Extract the (X, Y) coordinate from the center of the cell holding the provided text.  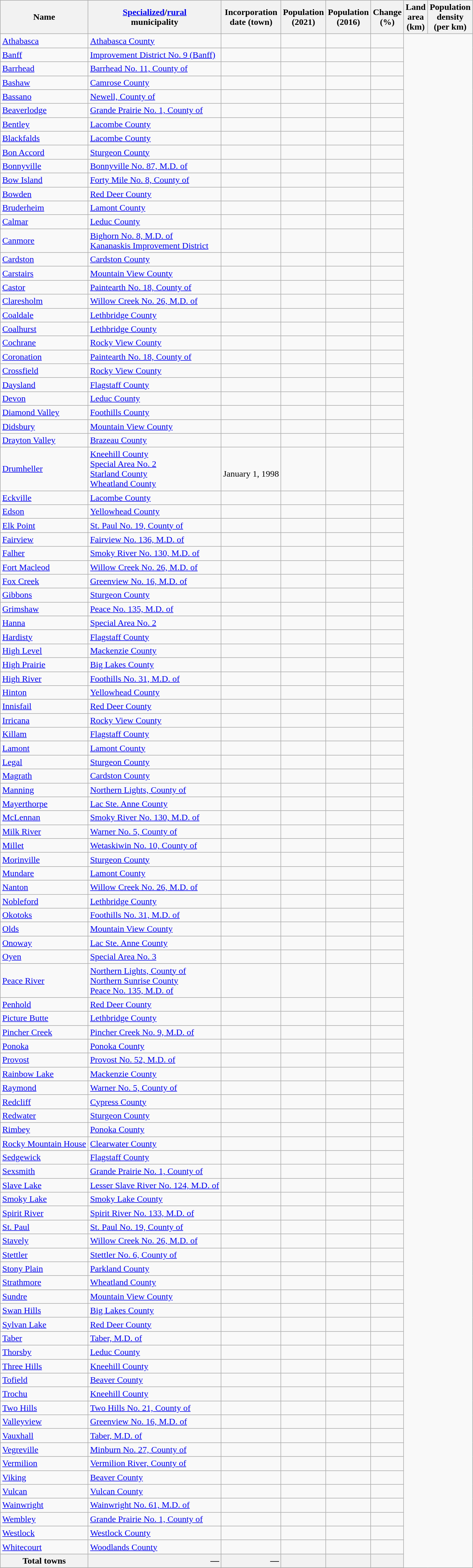
Taber (44, 1338)
Vulcan (44, 1491)
Change(%) (387, 17)
Foothills County (155, 412)
Improvement District No. 9 (Banff) (155, 55)
Picture Butte (44, 1018)
Gibbons (44, 595)
Two Hills No. 21, County of (155, 1408)
Redwater (44, 1116)
Beaverlodge (44, 110)
Pincher Creek (44, 1032)
Killam (44, 734)
Westlock (44, 1533)
Cochrane (44, 343)
Wainwright No. 61, M.D. of (155, 1505)
Sundre (44, 1296)
Coronation (44, 357)
Calmar (44, 222)
Falher (44, 553)
Crossfield (44, 371)
Bruderheim (44, 208)
Eckville (44, 498)
Millet (44, 845)
Vegreville (44, 1450)
Didsbury (44, 427)
Parkland County (155, 1269)
Populationdensity(per km) (450, 17)
Cardston (44, 260)
Diamond Valley (44, 412)
Wetaskiwin No. 10, County of (155, 845)
Brazeau County (155, 440)
Hinton (44, 693)
Redcliff (44, 1102)
Lesser Slave River No. 124, M.D. of (155, 1185)
Northern Lights, County of (155, 790)
High Level (44, 651)
Smoky Lake (44, 1199)
Claresholm (44, 301)
Blackfalds (44, 138)
Nobleford (44, 901)
Special Area No. 3 (155, 957)
Barrhead No. 11, County of (155, 69)
Elk Point (44, 526)
Drayton Valley (44, 440)
Drumheller (44, 469)
Lamont (44, 748)
Edson (44, 512)
Bonnyville No. 87, M.D. of (155, 166)
Stettler No. 6, County of (155, 1255)
Athabasca (44, 41)
Kneehill CountySpecial Area No. 2Starland CountyWheatland County (155, 469)
Peace No. 135, M.D. of (155, 609)
Banff (44, 55)
Wheatland County (155, 1283)
Landarea(km) (416, 17)
Manning (44, 790)
Tofield (44, 1380)
Swan Hills (44, 1310)
Bashaw (44, 83)
Incorporationdate (town) (251, 17)
Bon Accord (44, 152)
Three Hills (44, 1366)
Ponoka (44, 1046)
Sexsmith (44, 1171)
Rocky Mountain House (44, 1144)
Carstairs (44, 273)
Whitecourt (44, 1547)
Canmore (44, 240)
Barrhead (44, 69)
Woodlands County (155, 1547)
Vulcan County (155, 1491)
Sedgewick (44, 1158)
Rimbey (44, 1129)
Camrose County (155, 83)
Fairview (44, 539)
Devon (44, 398)
Fairview No. 136, M.D. of (155, 539)
Milk River (44, 832)
Minburn No. 27, County of (155, 1450)
Forty Mile No. 8, County of (155, 180)
Vermilion River, County of (155, 1463)
Provost No. 52, M.D. of (155, 1060)
Slave Lake (44, 1185)
Cypress County (155, 1102)
Special Area No. 2 (155, 623)
Newell, County of (155, 96)
Bighorn No. 8, M.D. ofKananaskis Improvement District (155, 240)
Pincher Creek No. 9, M.D. of (155, 1032)
Hardisty (44, 637)
St. Paul (44, 1227)
Fort Macleod (44, 567)
Stony Plain (44, 1269)
Two Hills (44, 1408)
Okotoks (44, 915)
Irricana (44, 720)
Morinville (44, 859)
Thorsby (44, 1352)
Spirit River (44, 1213)
Grimshaw (44, 609)
Provost (44, 1060)
Spirit River No. 133, M.D. of (155, 1213)
Northern Lights, County ofNorthern Sunrise CountyPeace No. 135, M.D. of (155, 981)
Valleyview (44, 1422)
High River (44, 679)
Coalhurst (44, 329)
Stavely (44, 1241)
Bentley (44, 124)
Bassano (44, 96)
Hanna (44, 623)
Population(2016) (348, 17)
High Prairie (44, 664)
Wainwright (44, 1505)
Legal (44, 762)
Penhold (44, 1004)
Oyen (44, 957)
Smoky Lake County (155, 1199)
Castor (44, 287)
Magrath (44, 776)
Coaldale (44, 315)
Viking (44, 1477)
Mundare (44, 873)
Peace River (44, 981)
Raymond (44, 1088)
Olds (44, 929)
Bonnyville (44, 166)
Strathmore (44, 1283)
Bowden (44, 194)
Population(2021) (303, 17)
Vauxhall (44, 1436)
Innisfail (44, 707)
Athabasca County (155, 41)
Total towns (44, 1561)
Mayerthorpe (44, 804)
Specialized/ruralmunicipality (155, 17)
Stettler (44, 1255)
Bow Island (44, 180)
Sylvan Lake (44, 1324)
Nanton (44, 887)
Wembley (44, 1519)
Onoway (44, 943)
January 1, 1998 (251, 469)
Rainbow Lake (44, 1074)
Name (44, 17)
McLennan (44, 818)
Clearwater County (155, 1144)
Vermilion (44, 1463)
Westlock County (155, 1533)
Trochu (44, 1394)
Fox Creek (44, 581)
Daysland (44, 385)
